For the text-containing cell, return its midpoint in (X, Y) coordinate format. 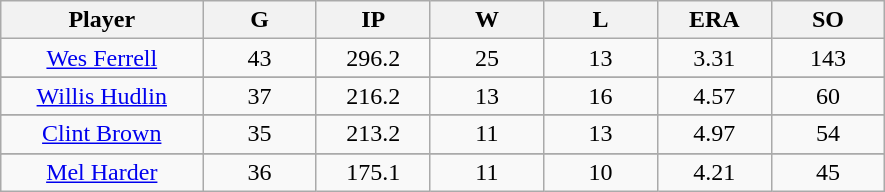
4.57 (714, 96)
296.2 (373, 58)
ERA (714, 20)
60 (828, 96)
Mel Harder (102, 172)
Willis Hudlin (102, 96)
4.97 (714, 134)
Clint Brown (102, 134)
3.31 (714, 58)
W (487, 20)
L (601, 20)
43 (260, 58)
IP (373, 20)
45 (828, 172)
213.2 (373, 134)
37 (260, 96)
G (260, 20)
4.21 (714, 172)
Wes Ferrell (102, 58)
Player (102, 20)
16 (601, 96)
25 (487, 58)
10 (601, 172)
54 (828, 134)
36 (260, 172)
143 (828, 58)
216.2 (373, 96)
SO (828, 20)
175.1 (373, 172)
35 (260, 134)
